From the cell containing the given text, extract its center point as [X, Y] coordinate. 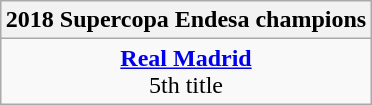
2018 Supercopa Endesa champions [186, 20]
Real Madrid5th title [186, 72]
